Scan for the cell matching the given text and deliver its [X, Y] coordinate at center. 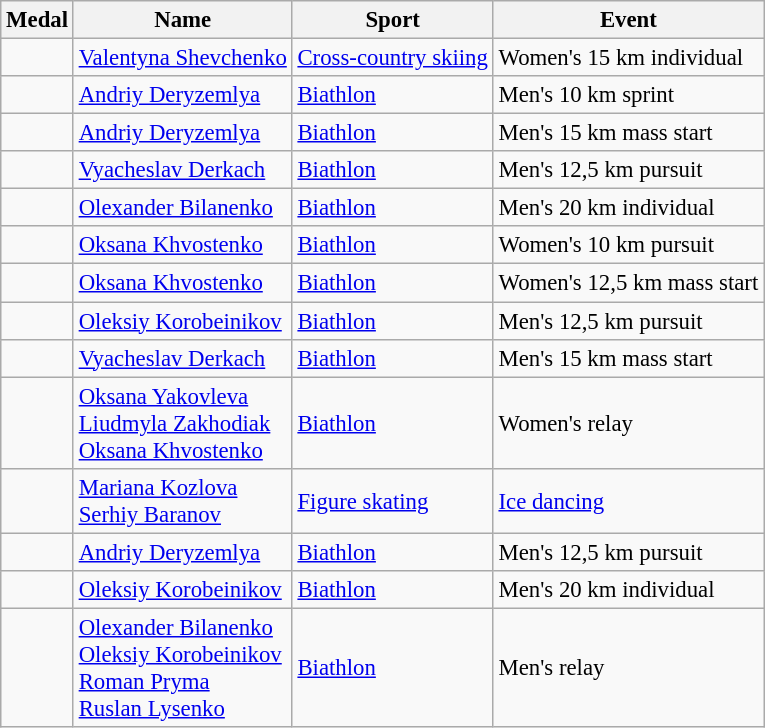
Cross-country skiing [392, 58]
Name [182, 20]
Men's relay [628, 668]
Event [628, 20]
Medal [38, 20]
Women's 15 km individual [628, 58]
Olexander BilanenkoOleksiy KorobeinikovRoman PrymaRuslan Lysenko [182, 668]
Mariana KozlovaSerhiy Baranov [182, 500]
Oksana YakovlevaLiudmyla ZakhodiakOksana Khvostenko [182, 423]
Sport [392, 20]
Women's 10 km pursuit [628, 245]
Men's 10 km sprint [628, 95]
Valentyna Shevchenko [182, 58]
Figure skating [392, 500]
Ice dancing [628, 500]
Women's 12,5 km mass start [628, 283]
Olexander Bilanenko [182, 208]
Women's relay [628, 423]
